Detect which cell encompasses the target text, then output its [x, y] center coordinate. 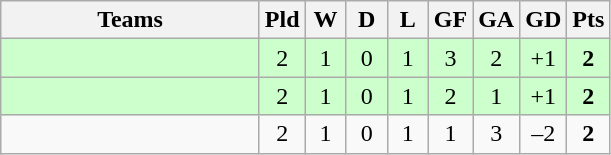
GA [496, 20]
D [366, 20]
W [326, 20]
GD [544, 20]
L [408, 20]
Pts [588, 20]
–2 [544, 134]
GF [450, 20]
Pld [282, 20]
Teams [130, 20]
